From the cell containing the given text, extract its center point as [x, y] coordinate. 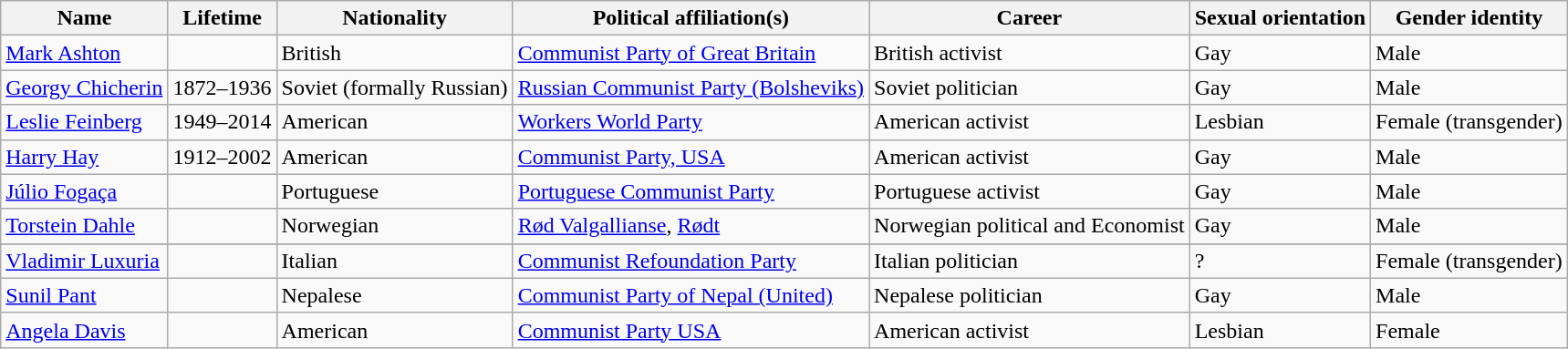
1872–1936 [223, 87]
Angela Davis [84, 330]
Nationality [394, 18]
Political affiliation(s) [691, 18]
Gender identity [1469, 18]
Sunil Pant [84, 295]
Mark Ashton [84, 53]
Leslie Feinberg [84, 122]
Soviet politician [1030, 87]
Communist Refoundation Party [691, 261]
Georgy Chicherin [84, 87]
Rød Valgallianse, Rødt [691, 226]
Workers World Party [691, 122]
Norwegian political and Economist [1030, 226]
Female [1469, 330]
Portuguese activist [1030, 191]
Italian [394, 261]
? [1280, 261]
Soviet (formally Russian) [394, 87]
1949–2014 [223, 122]
Vladimir Luxuria [84, 261]
Torstein Dahle [84, 226]
Portuguese [394, 191]
British [394, 53]
Nepalese [394, 295]
Italian politician [1030, 261]
Russian Communist Party (Bolsheviks) [691, 87]
Communist Party USA [691, 330]
Communist Party of Nepal (United) [691, 295]
Portuguese Communist Party [691, 191]
Júlio Fogaça [84, 191]
Lifetime [223, 18]
1912–2002 [223, 157]
Nepalese politician [1030, 295]
Career [1030, 18]
Sexual orientation [1280, 18]
Norwegian [394, 226]
Harry Hay [84, 157]
Communist Party of Great Britain [691, 53]
Communist Party, USA [691, 157]
British activist [1030, 53]
Name [84, 18]
